Return (x, y) of the center of cell containing provided text 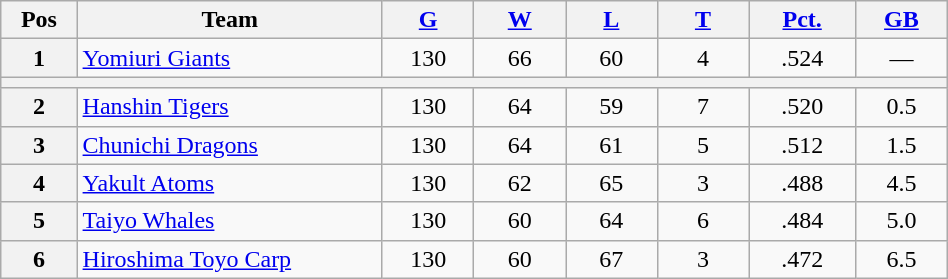
Pct. (802, 20)
G (428, 20)
2 (39, 107)
6.5 (902, 259)
4.5 (902, 183)
7 (703, 107)
1 (39, 58)
Hiroshima Toyo Carp (230, 259)
.472 (802, 259)
GB (902, 20)
0.5 (902, 107)
.512 (802, 145)
.524 (802, 58)
66 (520, 58)
67 (612, 259)
T (703, 20)
5.0 (902, 221)
61 (612, 145)
Taiyo Whales (230, 221)
62 (520, 183)
65 (612, 183)
59 (612, 107)
1.5 (902, 145)
W (520, 20)
.520 (802, 107)
Yomiuri Giants (230, 58)
.488 (802, 183)
Yakult Atoms (230, 183)
L (612, 20)
Chunichi Dragons (230, 145)
Team (230, 20)
.484 (802, 221)
Pos (39, 20)
— (902, 58)
Hanshin Tigers (230, 107)
